Extract the (x, y) coordinate from the center of the cell holding the provided text.  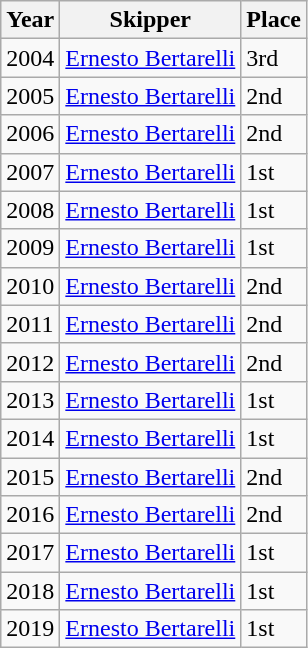
2015 (30, 477)
2013 (30, 400)
Skipper (150, 20)
2006 (30, 134)
2019 (30, 629)
2012 (30, 362)
2011 (30, 324)
2014 (30, 438)
Year (30, 20)
2004 (30, 58)
2010 (30, 286)
2009 (30, 248)
2016 (30, 515)
3rd (274, 58)
2017 (30, 553)
2007 (30, 172)
2008 (30, 210)
2018 (30, 591)
2005 (30, 96)
Place (274, 20)
